Locate the cell with the specified text and output its [X, Y] center coordinate. 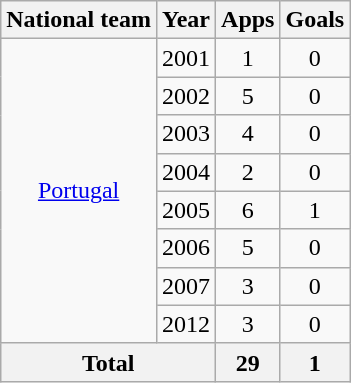
2002 [186, 96]
2 [248, 172]
Portugal [79, 191]
Apps [248, 20]
Year [186, 20]
National team [79, 20]
2006 [186, 248]
2004 [186, 172]
6 [248, 210]
29 [248, 362]
2001 [186, 58]
4 [248, 134]
Total [108, 362]
2003 [186, 134]
2012 [186, 324]
Goals [315, 20]
2005 [186, 210]
2007 [186, 286]
